Provide the [X, Y] coordinate of the cell's center where the given text is located.  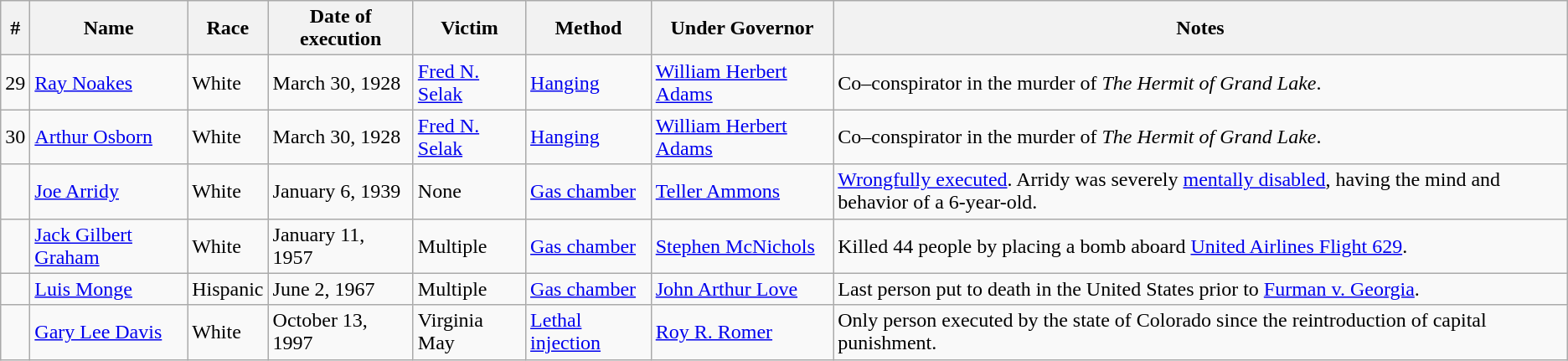
January 11, 1957 [340, 246]
Killed 44 people by placing a bomb aboard United Airlines Flight 629. [1201, 246]
Virginia May [469, 332]
# [15, 28]
Gary Lee Davis [109, 332]
Wrongfully executed. Arridy was severely mentally disabled, having the mind and behavior of a 6-year-old. [1201, 191]
June 2, 1967 [340, 289]
John Arthur Love [742, 289]
None [469, 191]
Jack Gilbert Graham [109, 246]
Hispanic [228, 289]
Name [109, 28]
Arthur Osborn [109, 137]
Luis Monge [109, 289]
Race [228, 28]
Ray Noakes [109, 82]
Lethal injection [589, 332]
30 [15, 137]
29 [15, 82]
Teller Ammons [742, 191]
Victim [469, 28]
January 6, 1939 [340, 191]
October 13, 1997 [340, 332]
Date of execution [340, 28]
Joe Arridy [109, 191]
Under Governor [742, 28]
Stephen McNichols [742, 246]
Notes [1201, 28]
Last person put to death in the United States prior to Furman v. Georgia. [1201, 289]
Roy R. Romer [742, 332]
Method [589, 28]
Only person executed by the state of Colorado since the reintroduction of capital punishment. [1201, 332]
